For the text-containing cell, return its midpoint in [X, Y] coordinate format. 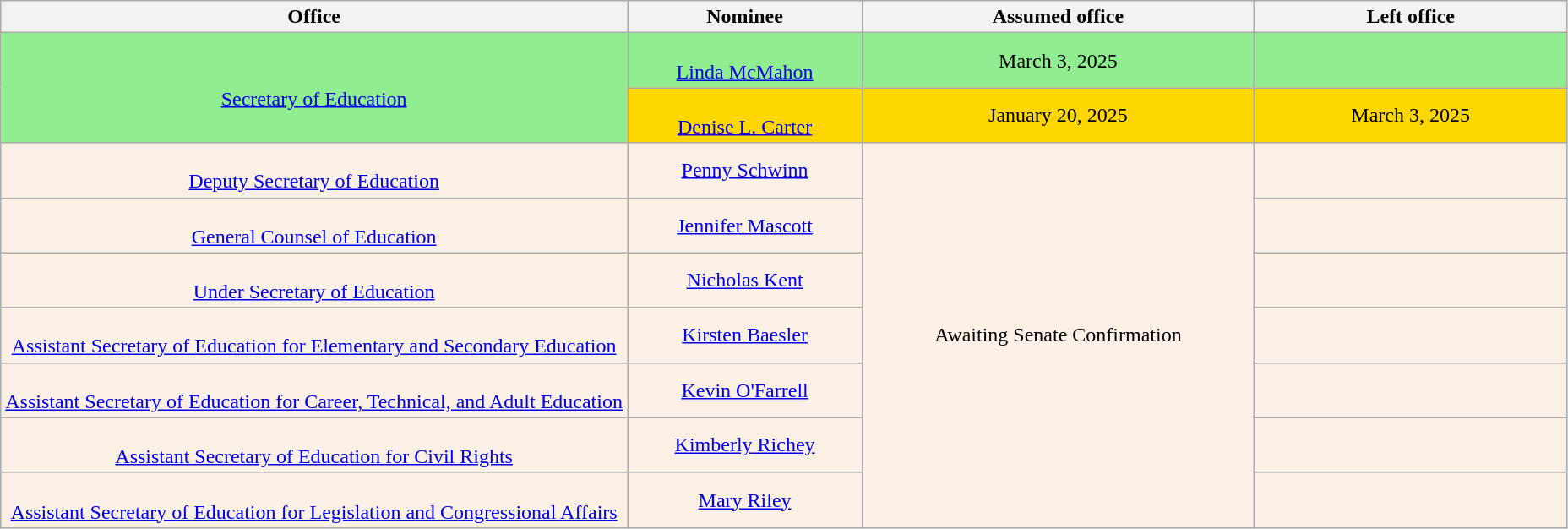
Jennifer Mascott [744, 225]
Mary Riley [744, 500]
Assistant Secretary of Education for Career, Technical, and Adult Education [314, 390]
Under Secretary of Education [314, 281]
Penny Schwinn [744, 171]
January 20, 2025 [1059, 115]
Linda McMahon [744, 61]
Assumed office [1059, 17]
Deputy Secretary of Education [314, 171]
Nicholas Kent [744, 281]
General Counsel of Education [314, 225]
Awaiting Senate Confirmation [1059, 335]
Denise L. Carter [744, 115]
Kevin O'Farrell [744, 390]
Assistant Secretary of Education for Civil Rights [314, 444]
Nominee [744, 17]
Assistant Secretary of Education for Legislation and Congressional Affairs [314, 500]
Assistant Secretary of Education for Elementary and Secondary Education [314, 335]
Kimberly Richey [744, 444]
Secretary of Education [314, 88]
Left office [1411, 17]
Office [314, 17]
Kirsten Baesler [744, 335]
